Output the (x, y) coordinate of the center of the cell containing the given text.  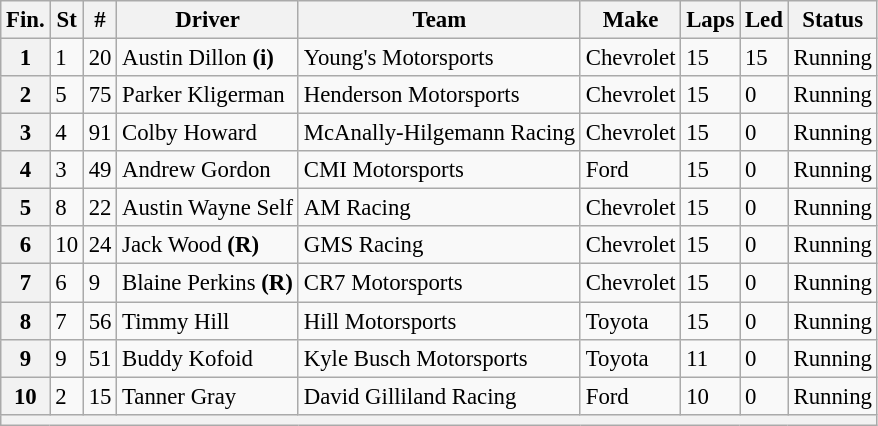
22 (100, 208)
GMS Racing (439, 245)
Timmy Hill (208, 321)
Colby Howard (208, 133)
Andrew Gordon (208, 170)
Status (832, 20)
91 (100, 133)
CR7 Motorsports (439, 283)
56 (100, 321)
75 (100, 95)
McAnally-Hilgemann Racing (439, 133)
Team (439, 20)
Buddy Kofoid (208, 358)
AM Racing (439, 208)
CMI Motorsports (439, 170)
Henderson Motorsports (439, 95)
Laps (710, 20)
Led (764, 20)
Austin Dillon (i) (208, 58)
Driver (208, 20)
Blaine Perkins (R) (208, 283)
Make (630, 20)
49 (100, 170)
Young's Motorsports (439, 58)
Kyle Busch Motorsports (439, 358)
24 (100, 245)
51 (100, 358)
Hill Motorsports (439, 321)
# (100, 20)
Tanner Gray (208, 396)
20 (100, 58)
St (66, 20)
11 (710, 358)
Parker Kligerman (208, 95)
Jack Wood (R) (208, 245)
Fin. (26, 20)
Austin Wayne Self (208, 208)
David Gilliland Racing (439, 396)
